Identify which cell holds the provided text, then report its (x, y) central coordinate. 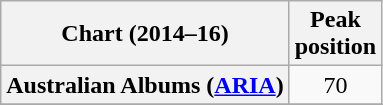
Australian Albums (ARIA) (145, 85)
70 (335, 85)
Peakposition (335, 34)
Chart (2014–16) (145, 34)
